For the text-containing cell, return its midpoint in (X, Y) coordinate format. 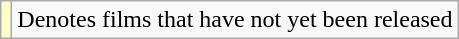
Denotes films that have not yet been released (235, 20)
